Identify which cell holds the provided text, then report its (x, y) central coordinate. 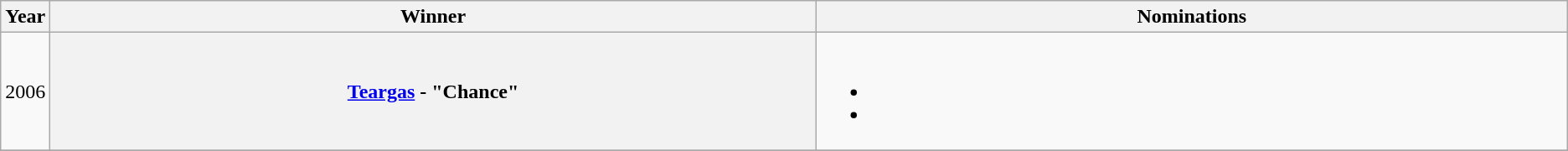
Nominations (1191, 17)
2006 (25, 91)
Winner (433, 17)
Year (25, 17)
Teargas - "Chance" (433, 91)
